Pinpoint the cell where the given text exists, returning its [X, Y] midpoint coordinate. 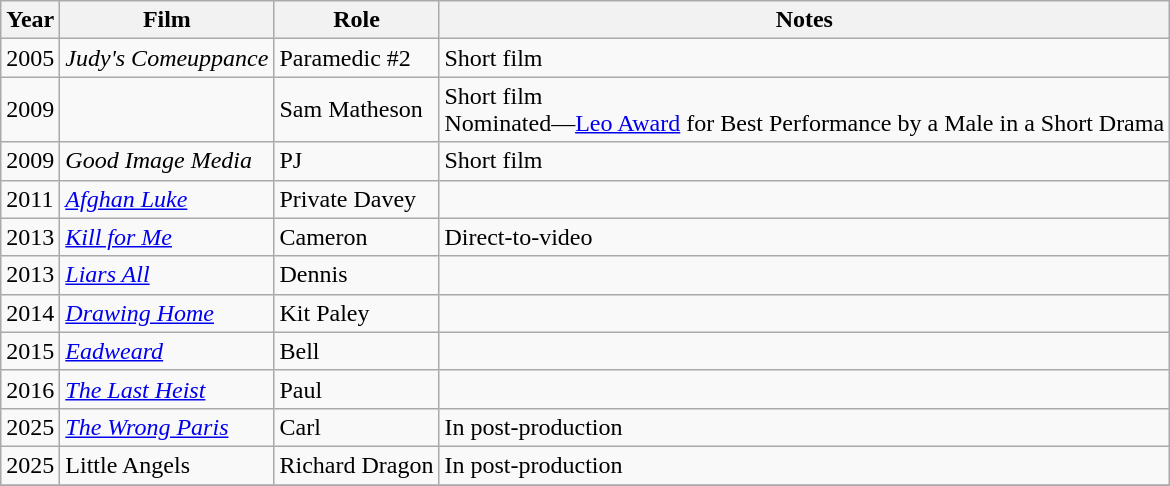
2015 [30, 351]
2016 [30, 389]
Bell [356, 351]
Judy's Comeuppance [167, 58]
Role [356, 20]
Cameron [356, 237]
Dennis [356, 275]
2014 [30, 313]
Private Davey [356, 199]
Direct-to-video [804, 237]
Eadweard [167, 351]
Paramedic #2 [356, 58]
Kill for Me [167, 237]
Notes [804, 20]
Richard Dragon [356, 465]
Paul [356, 389]
Short filmNominated—Leo Award for Best Performance by a Male in a Short Drama [804, 110]
The Last Heist [167, 389]
Liars All [167, 275]
Year [30, 20]
Kit Paley [356, 313]
2011 [30, 199]
Sam Matheson [356, 110]
PJ [356, 161]
Afghan Luke [167, 199]
Good Image Media [167, 161]
Film [167, 20]
Little Angels [167, 465]
2005 [30, 58]
The Wrong Paris [167, 427]
Carl [356, 427]
Drawing Home [167, 313]
